From the cell containing the given text, extract its center point as [x, y] coordinate. 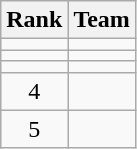
4 [34, 91]
5 [34, 129]
Rank [34, 20]
Team [102, 20]
